Pinpoint the cell where the given text exists, returning its (x, y) midpoint coordinate. 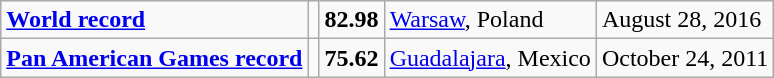
August 28, 2016 (684, 20)
Guadalajara, Mexico (490, 58)
Pan American Games record (154, 58)
82.98 (352, 20)
World record (154, 20)
Warsaw, Poland (490, 20)
75.62 (352, 58)
October 24, 2011 (684, 58)
